Provide the [x, y] coordinate of the cell's center where the given text is located.  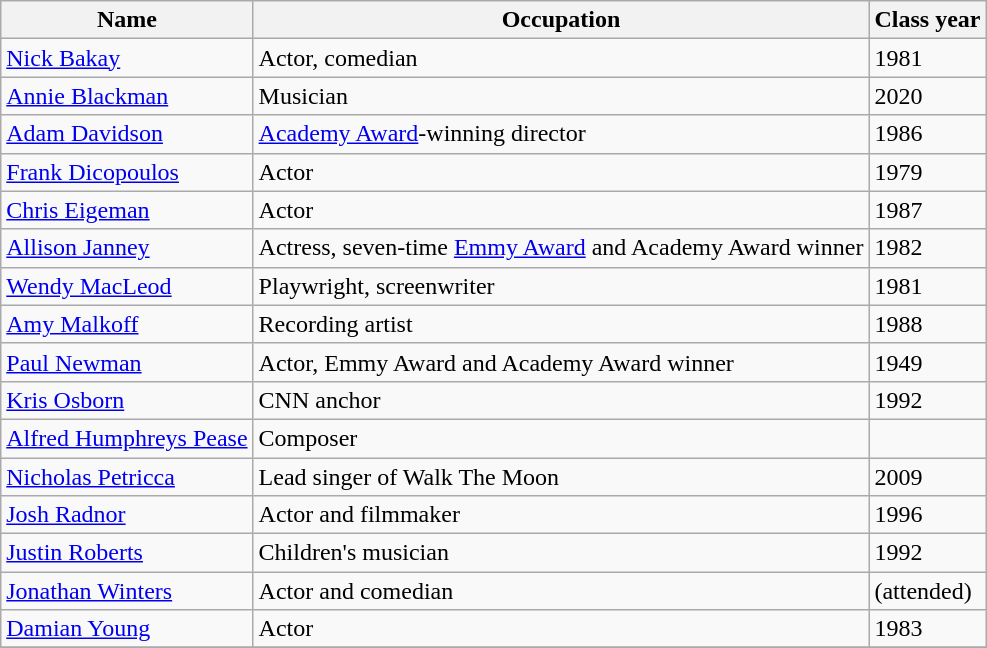
Justin Roberts [127, 553]
1983 [928, 629]
Frank Dicopoulos [127, 172]
Jonathan Winters [127, 591]
1987 [928, 210]
1986 [928, 134]
Name [127, 20]
1996 [928, 515]
Paul Newman [127, 362]
Recording artist [561, 324]
1979 [928, 172]
Lead singer of Walk The Moon [561, 477]
Chris Eigeman [127, 210]
Actor and comedian [561, 591]
2020 [928, 96]
Nicholas Petricca [127, 477]
Academy Award-winning director [561, 134]
1982 [928, 248]
Children's musician [561, 553]
Composer [561, 438]
Kris Osborn [127, 400]
1988 [928, 324]
Class year [928, 20]
Amy Malkoff [127, 324]
Playwright, screenwriter [561, 286]
2009 [928, 477]
Actor and filmmaker [561, 515]
Allison Janney [127, 248]
Damian Young [127, 629]
Musician [561, 96]
Alfred Humphreys Pease [127, 438]
Annie Blackman [127, 96]
1949 [928, 362]
CNN anchor [561, 400]
Actor, comedian [561, 58]
Nick Bakay [127, 58]
Wendy MacLeod [127, 286]
Josh Radnor [127, 515]
Actress, seven-time Emmy Award and Academy Award winner [561, 248]
(attended) [928, 591]
Actor, Emmy Award and Academy Award winner [561, 362]
Occupation [561, 20]
Adam Davidson [127, 134]
